Detect which cell encompasses the target text, then output its (x, y) center coordinate. 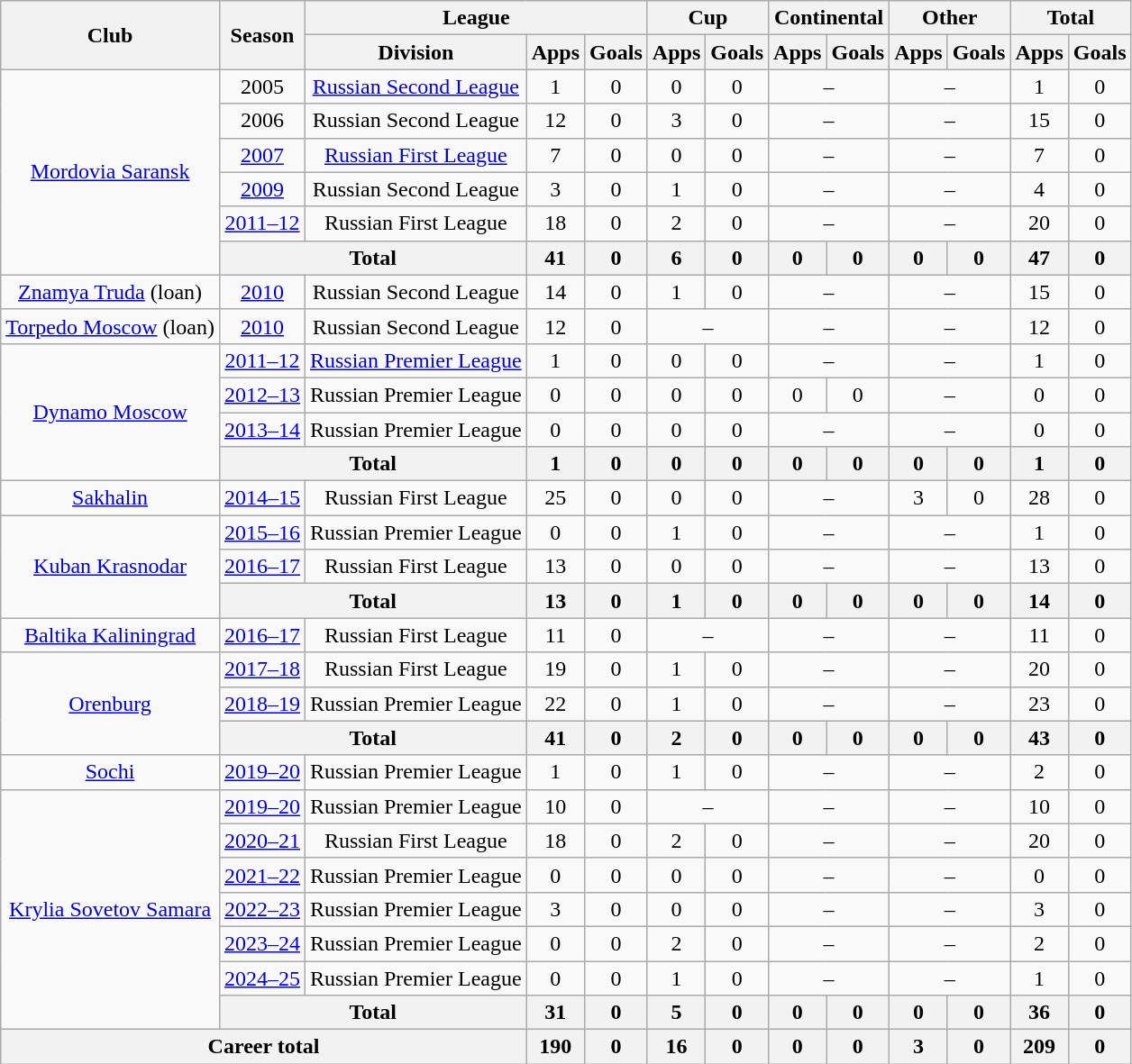
23 (1039, 704)
Baltika Kaliningrad (110, 635)
6 (676, 258)
2013–14 (261, 430)
36 (1039, 1013)
2012–13 (261, 395)
Cup (707, 18)
2017–18 (261, 669)
2009 (261, 189)
Mordovia Saransk (110, 172)
Sochi (110, 772)
5 (676, 1013)
League (476, 18)
43 (1039, 738)
Orenburg (110, 704)
25 (555, 498)
4 (1039, 189)
2024–25 (261, 978)
2006 (261, 121)
Znamya Truda (loan) (110, 292)
Other (950, 18)
Dynamo Moscow (110, 412)
209 (1039, 1047)
31 (555, 1013)
Krylia Sovetov Samara (110, 909)
190 (555, 1047)
Kuban Krasnodar (110, 567)
22 (555, 704)
2020–21 (261, 841)
Torpedo Moscow (loan) (110, 326)
Club (110, 35)
2023–24 (261, 943)
2022–23 (261, 909)
47 (1039, 258)
2021–22 (261, 875)
Career total (263, 1047)
2015–16 (261, 532)
2018–19 (261, 704)
16 (676, 1047)
Sakhalin (110, 498)
2014–15 (261, 498)
Season (261, 35)
28 (1039, 498)
Continental (829, 18)
2005 (261, 86)
2007 (261, 155)
Division (415, 52)
19 (555, 669)
